Capture the cell that displays the provided text and extract its [X, Y] central coordinate. 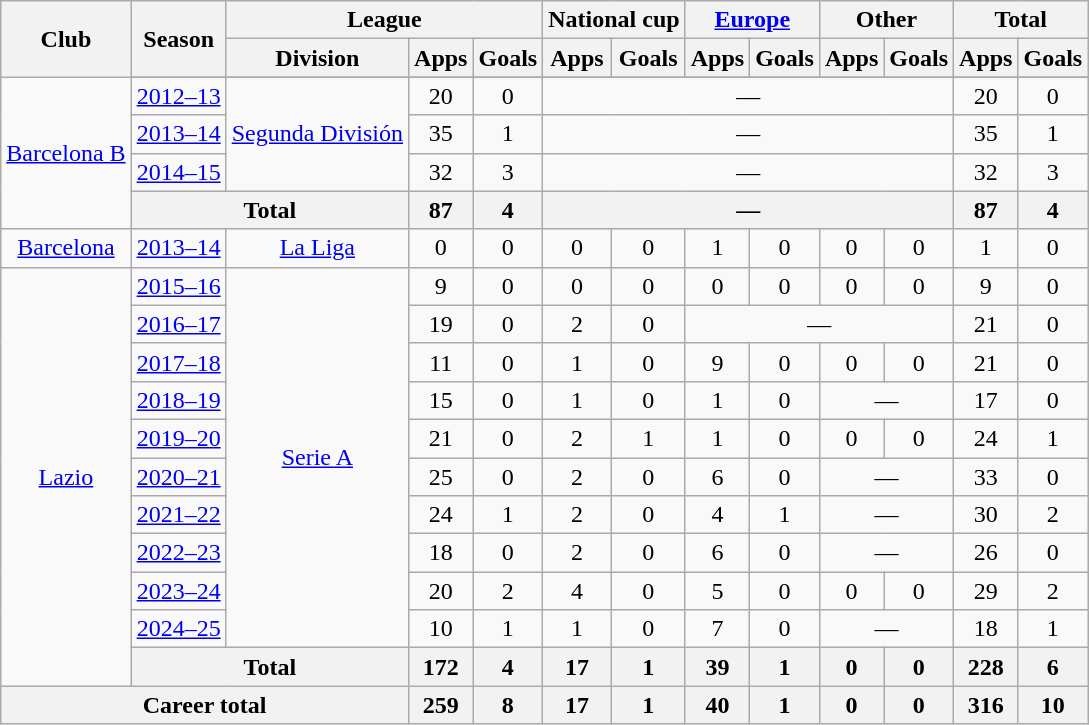
33 [986, 477]
League [384, 20]
172 [441, 667]
19 [441, 324]
2019–20 [178, 438]
26 [986, 553]
15 [441, 400]
Segunda División [317, 134]
11 [441, 362]
2020–21 [178, 477]
Division [317, 58]
2023–24 [178, 591]
2018–19 [178, 400]
2015–16 [178, 286]
7 [717, 629]
2012–13 [178, 96]
Other [886, 20]
2017–18 [178, 362]
2022–23 [178, 553]
National cup [614, 20]
Serie A [317, 458]
Club [66, 39]
39 [717, 667]
2016–17 [178, 324]
Career total [205, 705]
29 [986, 591]
Lazio [66, 476]
Barcelona [66, 248]
8 [508, 705]
40 [717, 705]
La Liga [317, 248]
2024–25 [178, 629]
259 [441, 705]
Barcelona B [66, 153]
30 [986, 515]
Europe [752, 20]
228 [986, 667]
25 [441, 477]
2021–22 [178, 515]
2014–15 [178, 172]
Season [178, 39]
5 [717, 591]
316 [986, 705]
